Provide the [x, y] coordinate of the cell's center where the given text is located.  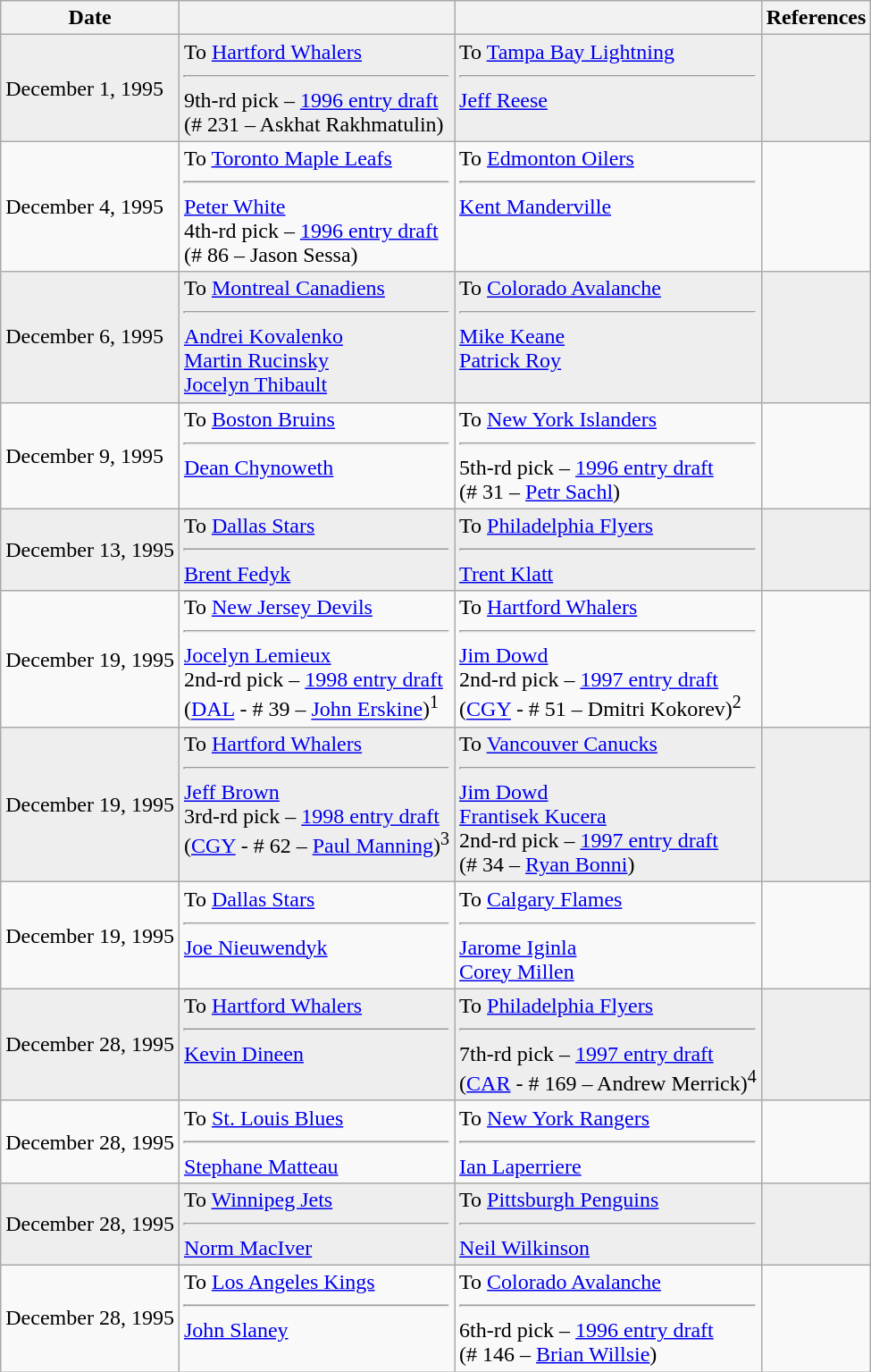
To Colorado AvalancheMike KeanePatrick Roy [608, 337]
To Los Angeles KingsJohn Slaney [316, 1317]
References [817, 18]
To St. Louis BluesStephane Matteau [316, 1141]
To Colorado Avalanche6th-rd pick – 1996 entry draft(# 146 – Brian Willsie) [608, 1317]
To Vancouver CanucksJim DowdFrantisek Kucera2nd-rd pick – 1997 entry draft(# 34 – Ryan Bonni) [608, 804]
To Hartford WhalersJeff Brown3rd-rd pick – 1998 entry draft(CGY - # 62 – Paul Manning)3 [316, 804]
To Philadelphia Flyers7th-rd pick – 1997 entry draft(CAR - # 169 – Andrew Merrick)4 [608, 1045]
To Calgary FlamesJarome IginlaCorey Millen [608, 935]
To Toronto Maple LeafsPeter White4th-rd pick – 1996 entry draft(# 86 – Jason Sessa) [316, 206]
December 13, 1995 [90, 550]
To Edmonton OilersKent Manderville [608, 206]
To Hartford WhalersJim Dowd2nd-rd pick – 1997 entry draft(CGY - # 51 – Dmitri Kokorev)2 [608, 660]
To Boston BruinsDean Chynoweth [316, 456]
To New Jersey DevilsJocelyn Lemieux2nd-rd pick – 1998 entry draft(DAL - # 39 – John Erskine)1 [316, 660]
To Hartford Whalers9th-rd pick – 1996 entry draft(# 231 – Askhat Rakhmatulin) [316, 88]
To New York RangersIan Laperriere [608, 1141]
To New York Islanders5th-rd pick – 1996 entry draft(# 31 – Petr Sachl) [608, 456]
December 6, 1995 [90, 337]
December 9, 1995 [90, 456]
To Tampa Bay LightningJeff Reese [608, 88]
December 1, 1995 [90, 88]
To Winnipeg JetsNorm MacIver [316, 1224]
December 4, 1995 [90, 206]
Date [90, 18]
To Pittsburgh PenguinsNeil Wilkinson [608, 1224]
To Dallas StarsBrent Fedyk [316, 550]
To Philadelphia FlyersTrent Klatt [608, 550]
To Hartford WhalersKevin Dineen [316, 1045]
To Montreal CanadiensAndrei KovalenkoMartin RucinskyJocelyn Thibault [316, 337]
To Dallas StarsJoe Nieuwendyk [316, 935]
